Return (x, y) of the center of cell containing provided text 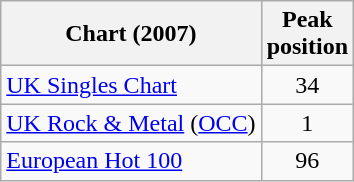
UK Rock & Metal (OCC) (131, 123)
1 (307, 123)
34 (307, 85)
European Hot 100 (131, 161)
Chart (2007) (131, 34)
UK Singles Chart (131, 85)
Peakposition (307, 34)
96 (307, 161)
